Locate the cell with the specified text and output its [X, Y] center coordinate. 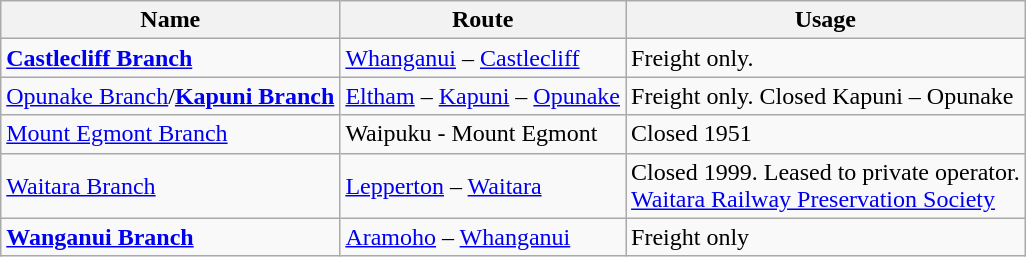
Freight only. [826, 58]
Castlecliff Branch [170, 58]
Opunake Branch/Kapuni Branch [170, 96]
Wanganui Branch [170, 237]
Waitara Branch [170, 186]
Name [170, 20]
Eltham – Kapuni – Opunake [483, 96]
Usage [826, 20]
Route [483, 20]
Lepperton – Waitara [483, 186]
Whanganui – Castlecliff [483, 58]
Freight only. Closed Kapuni – Opunake [826, 96]
Waipuku - Mount Egmont [483, 134]
Closed 1951 [826, 134]
Mount Egmont Branch [170, 134]
Aramoho – Whanganui [483, 237]
Closed 1999. Leased to private operator. Waitara Railway Preservation Society [826, 186]
Freight only [826, 237]
